Return the (X, Y) coordinate for the center point of the cell that contains the specified text.  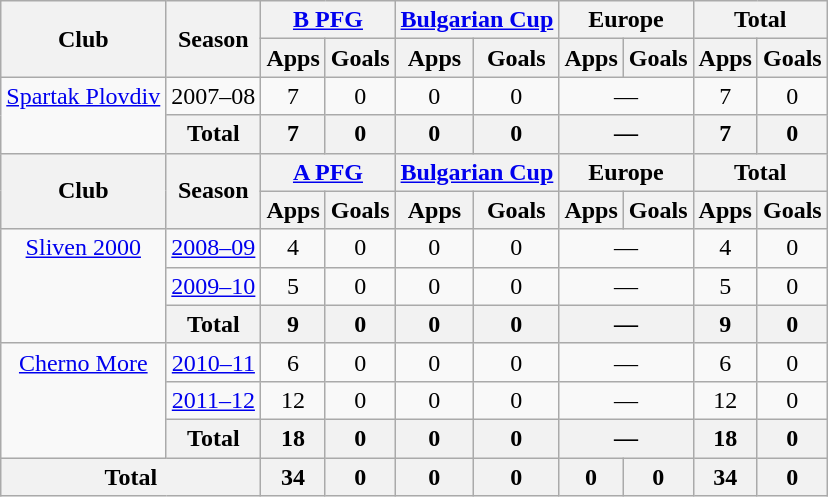
2010–11 (214, 362)
B PFG (328, 20)
Cherno More (84, 400)
Spartak Plovdiv (84, 115)
2008–09 (214, 248)
A PFG (328, 172)
Sliven 2000 (84, 286)
2009–10 (214, 286)
2011–12 (214, 400)
2007–08 (214, 96)
